From the cell containing the given text, extract its center point as (x, y) coordinate. 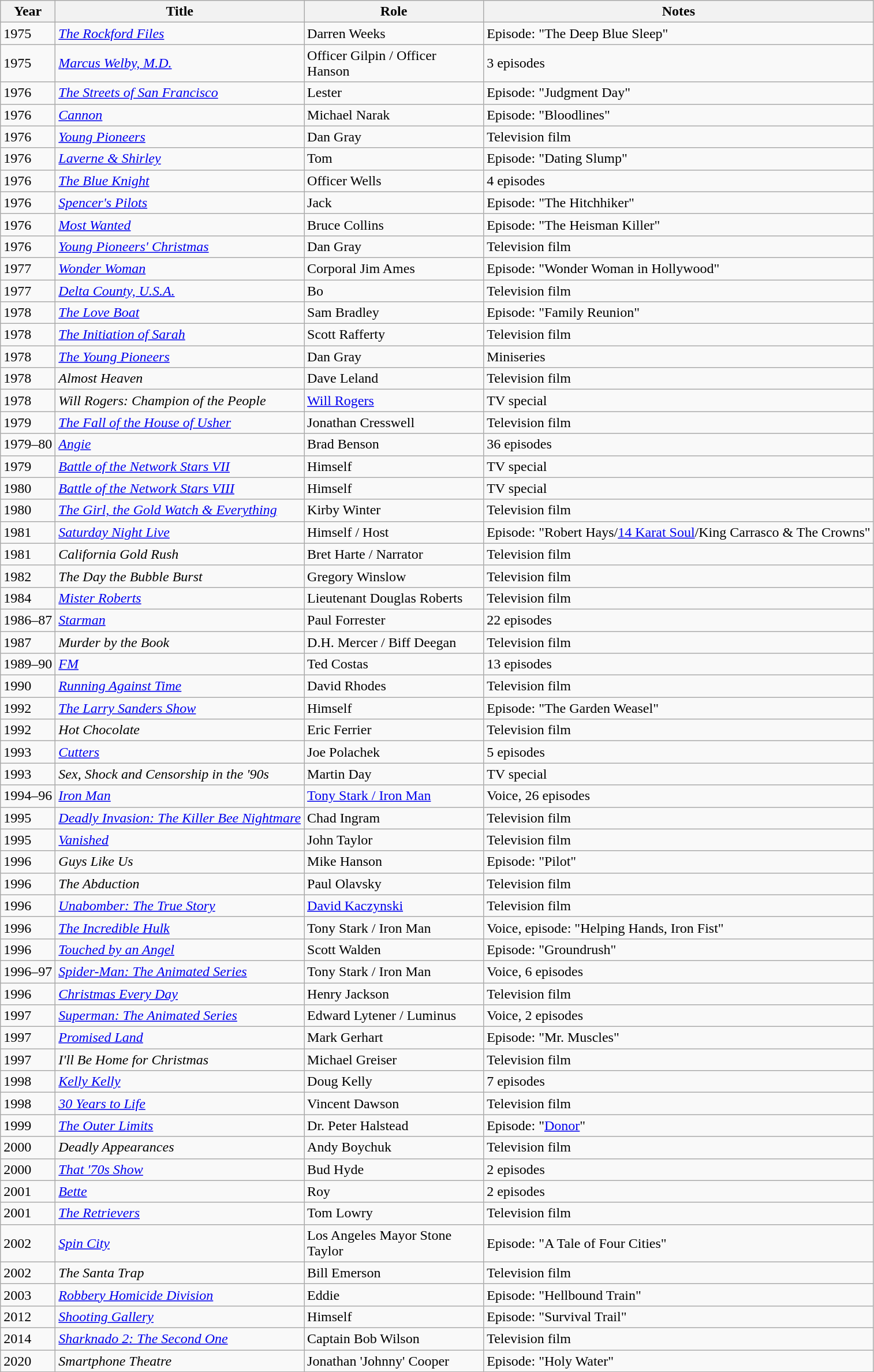
Laverne & Shirley (180, 159)
2014 (28, 1339)
Running Against Time (180, 686)
Angie (180, 444)
Mister Roberts (180, 598)
Iron Man (180, 796)
Spin City (180, 1243)
Brad Benson (394, 444)
Wonder Woman (180, 268)
Kirby Winter (394, 510)
Battle of the Network Stars VII (180, 466)
Bette (180, 1191)
Scott Rafferty (394, 335)
Andy Boychuk (394, 1147)
Smartphone Theatre (180, 1360)
Episode: "Family Reunion" (679, 313)
The Girl, the Gold Watch & Everything (180, 510)
Voice, 2 episodes (679, 1016)
David Rhodes (394, 686)
Martin Day (394, 774)
Sex, Shock and Censorship in the '90s (180, 774)
The Outer Limits (180, 1126)
Michael Greiser (394, 1060)
3 episodes (679, 63)
Edward Lytener / Luminus (394, 1016)
Corporal Jim Ames (394, 268)
I'll Be Home for Christmas (180, 1060)
Spencer's Pilots (180, 203)
1999 (28, 1126)
Jack (394, 203)
Will Rogers (394, 401)
Touched by an Angel (180, 949)
The Young Pioneers (180, 357)
36 episodes (679, 444)
Captain Bob Wilson (394, 1339)
Episode: "Robert Hays/14 Karat Soul/King Carrasco & The Crowns" (679, 532)
Robbery Homicide Division (180, 1295)
4 episodes (679, 181)
Bo (394, 290)
The Day the Bubble Burst (180, 576)
The Love Boat (180, 313)
Officer Wells (394, 181)
Bud Hyde (394, 1169)
1989–90 (28, 664)
Jonathan 'Johnny' Cooper (394, 1360)
1979–80 (28, 444)
1982 (28, 576)
Vanished (180, 840)
5 episodes (679, 752)
2012 (28, 1317)
1994–96 (28, 796)
1990 (28, 686)
1987 (28, 642)
Paul Forrester (394, 620)
Tom Lowry (394, 1213)
Episode: "A Tale of Four Cities" (679, 1243)
Starman (180, 620)
Officer Gilpin / Officer Hanson (394, 63)
The Santa Trap (180, 1273)
Episode: "Survival Trail" (679, 1317)
Jonathan Cresswell (394, 423)
Superman: The Animated Series (180, 1016)
Almost Heaven (180, 379)
California Gold Rush (180, 554)
The Fall of the House of Usher (180, 423)
Young Pioneers (180, 137)
Darren Weeks (394, 33)
Mike Hanson (394, 862)
Bruce Collins (394, 225)
Episode: "The Heisman Killer" (679, 225)
The Abduction (180, 884)
Cannon (180, 115)
The Blue Knight (180, 181)
Dr. Peter Halstead (394, 1126)
Episode: "The Deep Blue Sleep" (679, 33)
Year (28, 12)
Delta County, U.S.A. (180, 290)
Doug Kelly (394, 1082)
Saturday Night Live (180, 532)
Episode: "Bloodlines" (679, 115)
Voice, 26 episodes (679, 796)
Miniseries (679, 357)
30 Years to Life (180, 1104)
Cutters (180, 752)
Episode: "Hellbound Train" (679, 1295)
Paul Olavsky (394, 884)
The Rockford Files (180, 33)
Bret Harte / Narrator (394, 554)
Sharknado 2: The Second One (180, 1339)
Episode: "Donor" (679, 1126)
Deadly Invasion: The Killer Bee Nightmare (180, 818)
Shooting Gallery (180, 1317)
D.H. Mercer / Biff Deegan (394, 642)
Episode: "Dating Slump" (679, 159)
Kelly Kelly (180, 1082)
Episode: "Mr. Muscles" (679, 1038)
Vincent Dawson (394, 1104)
The Retrievers (180, 1213)
Lester (394, 93)
Episode: "Judgment Day" (679, 93)
Michael Narak (394, 115)
John Taylor (394, 840)
Episode: "The Hitchhiker" (679, 203)
22 episodes (679, 620)
Battle of the Network Stars VIII (180, 488)
1986–87 (28, 620)
Gregory Winslow (394, 576)
1984 (28, 598)
Episode: "Groundrush" (679, 949)
Will Rogers: Champion of the People (180, 401)
Guys Like Us (180, 862)
13 episodes (679, 664)
Episode: "Wonder Woman in Hollywood" (679, 268)
Los Angeles Mayor Stone Taylor (394, 1243)
The Streets of San Francisco (180, 93)
Roy (394, 1191)
Sam Bradley (394, 313)
Ted Costas (394, 664)
Murder by the Book (180, 642)
Mark Gerhart (394, 1038)
The Larry Sanders Show (180, 708)
Most Wanted (180, 225)
Role (394, 12)
Christmas Every Day (180, 993)
Young Pioneers' Christmas (180, 246)
The Initiation of Sarah (180, 335)
Promised Land (180, 1038)
FM (180, 664)
1996–97 (28, 971)
Tom (394, 159)
Marcus Welby, M.D. (180, 63)
Chad Ingram (394, 818)
Title (180, 12)
Voice, 6 episodes (679, 971)
Deadly Appearances (180, 1147)
2003 (28, 1295)
The Incredible Hulk (180, 928)
Lieutenant Douglas Roberts (394, 598)
Scott Walden (394, 949)
Eddie (394, 1295)
Episode: "Holy Water" (679, 1360)
2020 (28, 1360)
7 episodes (679, 1082)
Himself / Host (394, 532)
Spider-Man: The Animated Series (180, 971)
Dave Leland (394, 379)
Episode: "The Garden Weasel" (679, 708)
Episode: "Pilot" (679, 862)
Eric Ferrier (394, 730)
That '70s Show (180, 1169)
Henry Jackson (394, 993)
Unabomber: The True Story (180, 906)
Bill Emerson (394, 1273)
Voice, episode: "Helping Hands, Iron Fist" (679, 928)
Hot Chocolate (180, 730)
David Kaczynski (394, 906)
Joe Polachek (394, 752)
Notes (679, 12)
